Locate the cell with the specified text and output its (x, y) center coordinate. 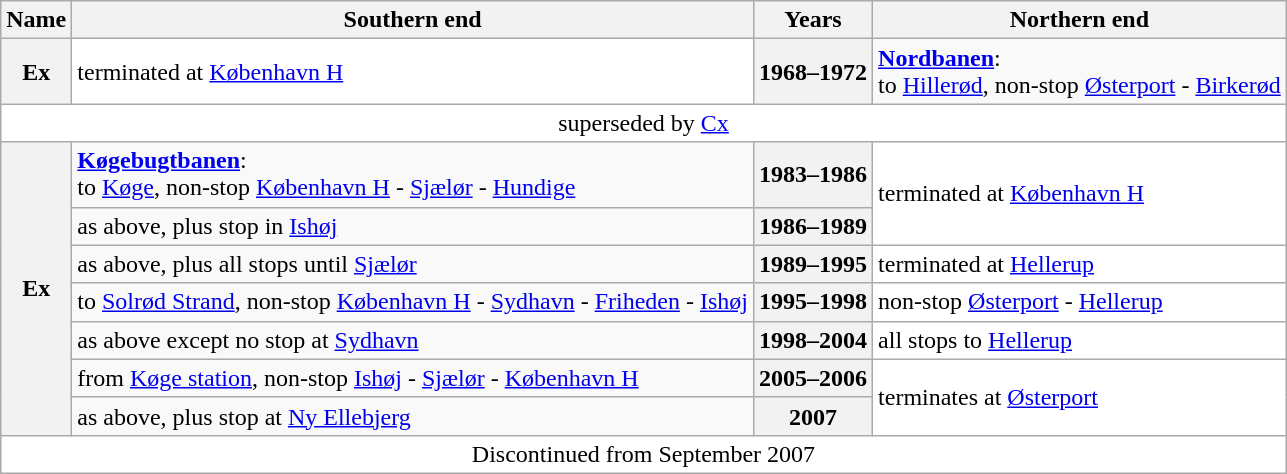
2005–2006 (812, 378)
terminated at Hellerup (1080, 264)
to Solrød Strand, non-stop København H - Sydhavn - Friheden - Ishøj (413, 302)
1968–1972 (812, 72)
non-stop Østerport - Hellerup (1080, 302)
Nordbanen: to Hillerød, non-stop Østerport - Birkerød (1080, 72)
as above except no stop at Sydhavn (413, 340)
1998–2004 (812, 340)
superseded by Cx (644, 123)
1983–1986 (812, 174)
all stops to Hellerup (1080, 340)
as above, plus stop in Ishøj (413, 226)
Years (812, 20)
Name (36, 20)
Northern end (1080, 20)
as above, plus all stops until Sjælør (413, 264)
terminates at Østerport (1080, 397)
from Køge station, non-stop Ishøj - Sjælør - København H (413, 378)
1986–1989 (812, 226)
Discontinued from September 2007 (644, 454)
Southern end (413, 20)
1989–1995 (812, 264)
as above, plus stop at Ny Ellebjerg (413, 416)
2007 (812, 416)
1995–1998 (812, 302)
Køgebugtbanen: to Køge, non-stop København H - Sjælør - Hundige (413, 174)
